Search for the cell housing the specified text and yield its (x, y) center coordinate. 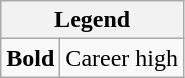
Bold (30, 58)
Legend (92, 20)
Career high (122, 58)
